Capture the cell that displays the provided text and extract its [x, y] central coordinate. 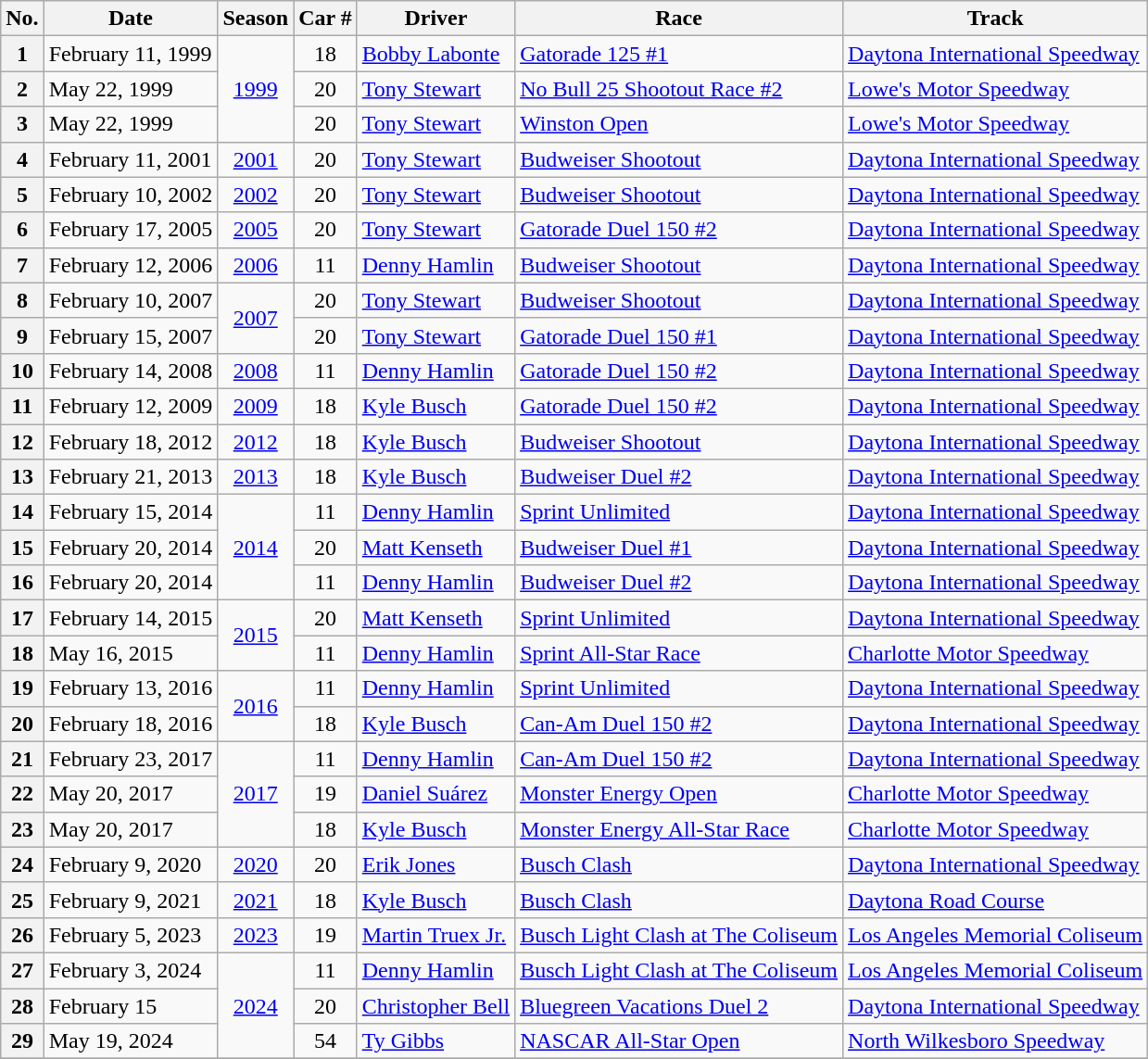
Budweiser Duel #1 [679, 548]
February 15, 2014 [131, 512]
6 [22, 230]
February 18, 2012 [131, 442]
22 [22, 794]
26 [22, 935]
2002 [256, 195]
2023 [256, 935]
February 5, 2023 [131, 935]
21 [22, 759]
25 [22, 900]
February 14, 2015 [131, 618]
February 13, 2016 [131, 688]
February 11, 2001 [131, 159]
5 [22, 195]
16 [22, 583]
February 18, 2016 [131, 724]
1 [22, 54]
10 [22, 371]
13 [22, 477]
No Bull 25 Shootout Race #2 [679, 89]
2001 [256, 159]
3 [22, 124]
Gatorade 125 #1 [679, 54]
Driver [435, 19]
February 23, 2017 [131, 759]
4 [22, 159]
Daniel Suárez [435, 794]
February 17, 2005 [131, 230]
February 9, 2020 [131, 864]
Ty Gibbs [435, 1041]
2016 [256, 706]
Daytona Road Course [995, 900]
17 [22, 618]
2017 [256, 794]
Season [256, 19]
May 19, 2024 [131, 1041]
2024 [256, 1005]
Sprint All-Star Race [679, 653]
Erik Jones [435, 864]
2008 [256, 371]
23 [22, 829]
Martin Truex Jr. [435, 935]
28 [22, 1005]
2009 [256, 406]
2013 [256, 477]
Track [995, 19]
15 [22, 548]
2021 [256, 900]
1999 [256, 89]
54 [326, 1041]
Date [131, 19]
8 [22, 300]
Monster Energy Open [679, 794]
24 [22, 864]
2014 [256, 548]
February 15 [131, 1005]
2006 [256, 265]
29 [22, 1041]
May 16, 2015 [131, 653]
9 [22, 335]
2015 [256, 636]
2012 [256, 442]
February 12, 2006 [131, 265]
Christopher Bell [435, 1005]
Bluegreen Vacations Duel 2 [679, 1005]
February 10, 2007 [131, 300]
12 [22, 442]
No. [22, 19]
Monster Energy All-Star Race [679, 829]
February 12, 2009 [131, 406]
February 9, 2021 [131, 900]
February 10, 2002 [131, 195]
7 [22, 265]
February 15, 2007 [131, 335]
Gatorade Duel 150 #1 [679, 335]
2007 [256, 318]
NASCAR All-Star Open [679, 1041]
North Wilkesboro Speedway [995, 1041]
Car # [326, 19]
Race [679, 19]
Winston Open [679, 124]
27 [22, 970]
Bobby Labonte [435, 54]
February 21, 2013 [131, 477]
14 [22, 512]
2 [22, 89]
February 3, 2024 [131, 970]
2020 [256, 864]
2005 [256, 230]
February 14, 2008 [131, 371]
February 11, 1999 [131, 54]
